Determine the [X, Y] coordinate at the center of the cell enclosing the given text.  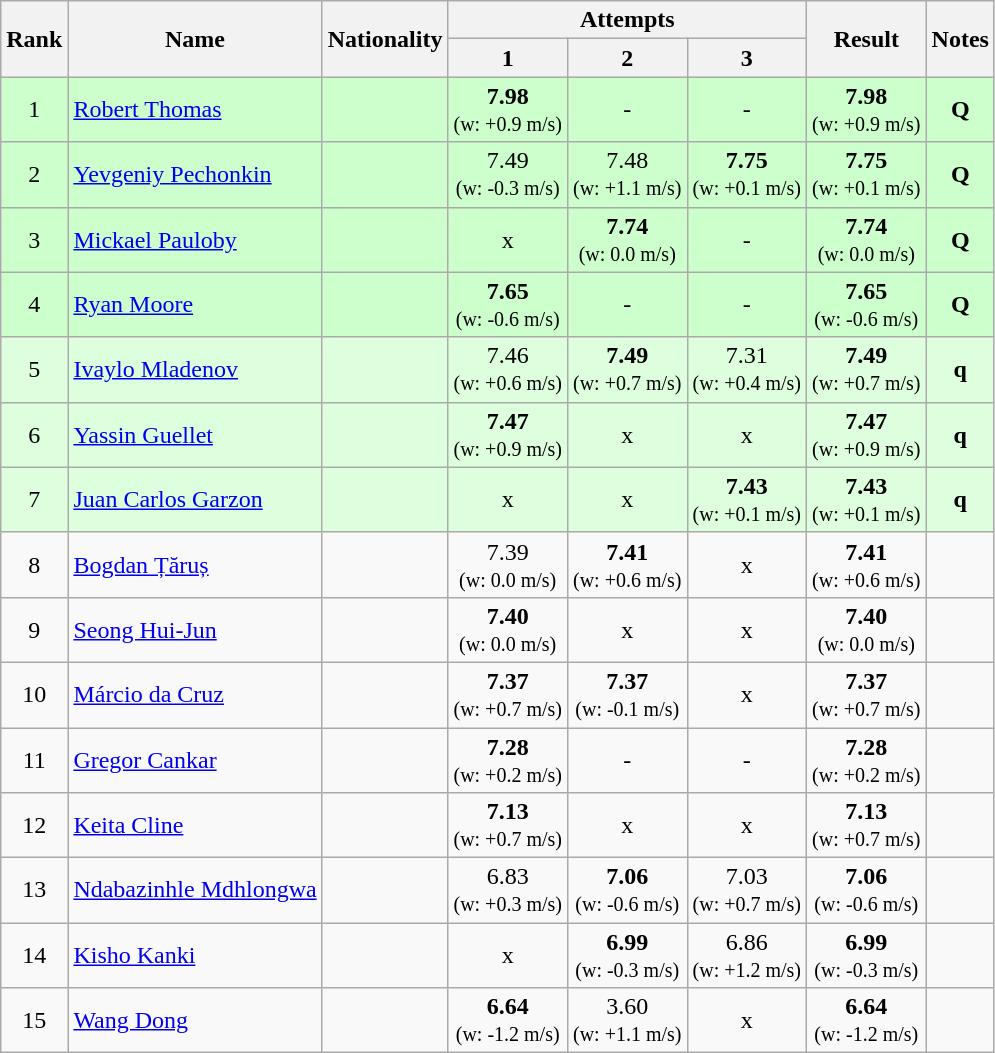
6.99 (w: -0.3 m/s) [867, 956]
Ivaylo Mladenov [195, 370]
7.28(w: +0.2 m/s) [508, 760]
7.03(w: +0.7 m/s) [747, 890]
7.06(w: -0.6 m/s) [627, 890]
9 [34, 630]
7.40(w: 0.0 m/s) [508, 630]
Yevgeniy Pechonkin [195, 174]
11 [34, 760]
7.31(w: +0.4 m/s) [747, 370]
4 [34, 304]
7.48(w: +1.1 m/s) [627, 174]
7.46(w: +0.6 m/s) [508, 370]
7.37 (w: +0.7 m/s) [867, 694]
7.41(w: +0.6 m/s) [627, 564]
7.65 (w: -0.6 m/s) [867, 304]
7.39(w: 0.0 m/s) [508, 564]
7.37(w: +0.7 m/s) [508, 694]
7.98 (w: +0.9 m/s) [867, 110]
Name [195, 39]
Ndabazinhle Mdhlongwa [195, 890]
7.47(w: +0.9 m/s) [508, 434]
Seong Hui-Jun [195, 630]
7.13(w: +0.7 m/s) [508, 826]
7.37(w: -0.1 m/s) [627, 694]
Result [867, 39]
Robert Thomas [195, 110]
13 [34, 890]
10 [34, 694]
Wang Dong [195, 1020]
7.40 (w: 0.0 m/s) [867, 630]
7.49(w: -0.3 m/s) [508, 174]
7.06 (w: -0.6 m/s) [867, 890]
Kisho Kanki [195, 956]
7.49 (w: +0.7 m/s) [867, 370]
5 [34, 370]
Nationality [385, 39]
6.64(w: -1.2 m/s) [508, 1020]
6.64 (w: -1.2 m/s) [867, 1020]
15 [34, 1020]
Márcio da Cruz [195, 694]
Juan Carlos Garzon [195, 500]
14 [34, 956]
7.47 (w: +0.9 m/s) [867, 434]
Bogdan Țăruș [195, 564]
7.75 (w: +0.1 m/s) [867, 174]
Mickael Pauloby [195, 240]
7.13 (w: +0.7 m/s) [867, 826]
Keita Cline [195, 826]
Gregor Cankar [195, 760]
Rank [34, 39]
8 [34, 564]
Attempts [628, 20]
7.65(w: -0.6 m/s) [508, 304]
7 [34, 500]
12 [34, 826]
7.74(w: 0.0 m/s) [627, 240]
6.86(w: +1.2 m/s) [747, 956]
7.43 (w: +0.1 m/s) [867, 500]
6.99(w: -0.3 m/s) [627, 956]
7.43(w: +0.1 m/s) [747, 500]
7.49(w: +0.7 m/s) [627, 370]
6 [34, 434]
7.75(w: +0.1 m/s) [747, 174]
Notes [960, 39]
3.60(w: +1.1 m/s) [627, 1020]
7.74 (w: 0.0 m/s) [867, 240]
6.83(w: +0.3 m/s) [508, 890]
7.41 (w: +0.6 m/s) [867, 564]
Yassin Guellet [195, 434]
7.98(w: +0.9 m/s) [508, 110]
7.28 (w: +0.2 m/s) [867, 760]
Ryan Moore [195, 304]
